Output the [X, Y] coordinate of the center of the cell containing the given text.  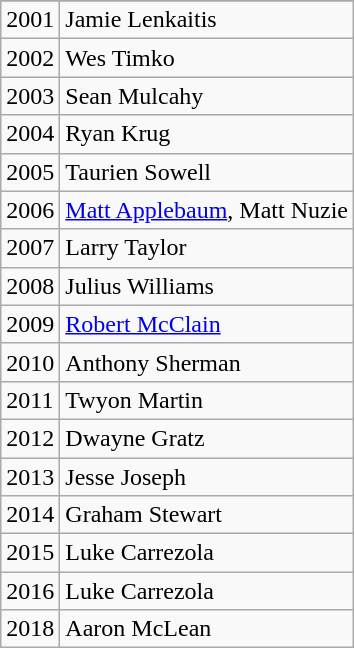
2006 [30, 210]
Jamie Lenkaitis [207, 20]
2015 [30, 553]
2010 [30, 362]
Taurien Sowell [207, 172]
Graham Stewart [207, 515]
Anthony Sherman [207, 362]
2013 [30, 477]
2002 [30, 58]
2003 [30, 96]
Wes Timko [207, 58]
2014 [30, 515]
2005 [30, 172]
2018 [30, 629]
2007 [30, 248]
Ryan Krug [207, 134]
Jesse Joseph [207, 477]
Matt Applebaum, Matt Nuzie [207, 210]
2009 [30, 324]
2001 [30, 20]
Twyon Martin [207, 400]
2004 [30, 134]
2016 [30, 591]
2011 [30, 400]
Robert McClain [207, 324]
Larry Taylor [207, 248]
2008 [30, 286]
2012 [30, 438]
Sean Mulcahy [207, 96]
Dwayne Gratz [207, 438]
Julius Williams [207, 286]
Aaron McLean [207, 629]
